Search for the cell housing the specified text and yield its [X, Y] center coordinate. 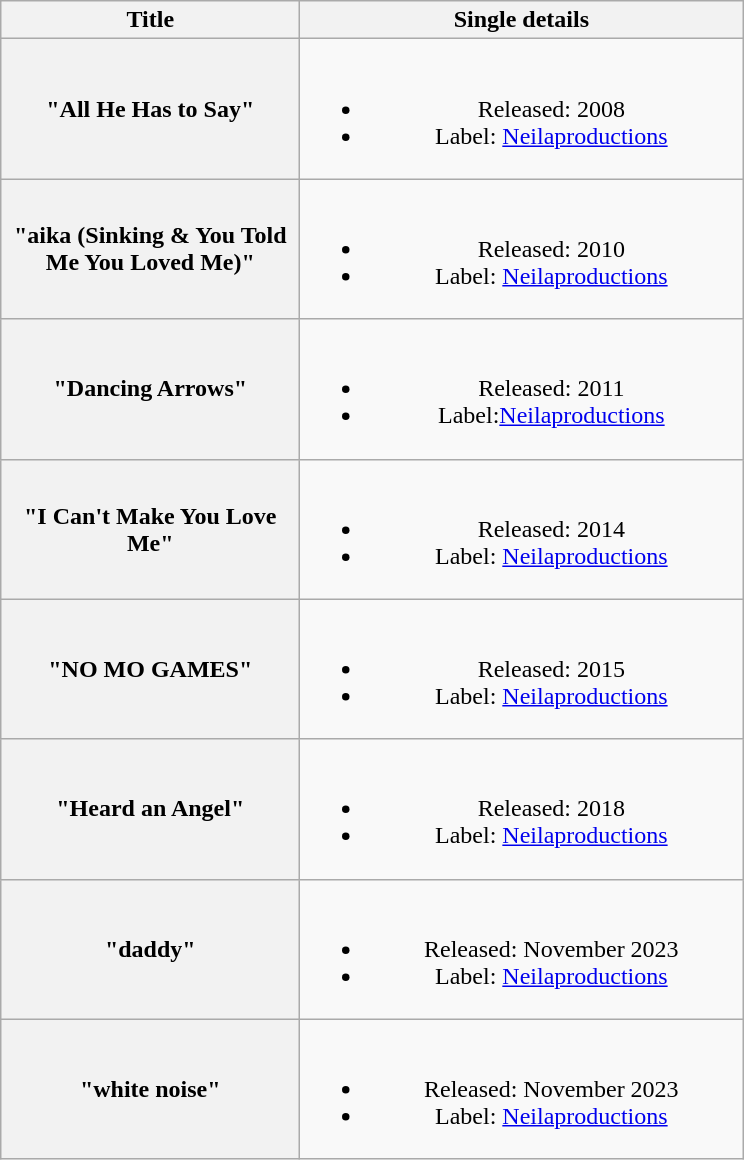
"white noise" [150, 1089]
Released: 2018Label: Neilaproductions [522, 809]
Single details [522, 20]
Released: 2011Label:Neilaproductions [522, 389]
Released: 2014Label: Neilaproductions [522, 529]
"aika (Sinking & You Told Me You Loved Me)" [150, 249]
"I Can't Make You Love Me" [150, 529]
"Heard an Angel" [150, 809]
"daddy" [150, 949]
Released: 2010Label: Neilaproductions [522, 249]
Title [150, 20]
"All He Has to Say" [150, 109]
Released: 2008Label: Neilaproductions [522, 109]
"Dancing Arrows" [150, 389]
"NO MO GAMES" [150, 669]
Released: 2015Label: Neilaproductions [522, 669]
